From the cell containing the given text, extract its center point as (x, y) coordinate. 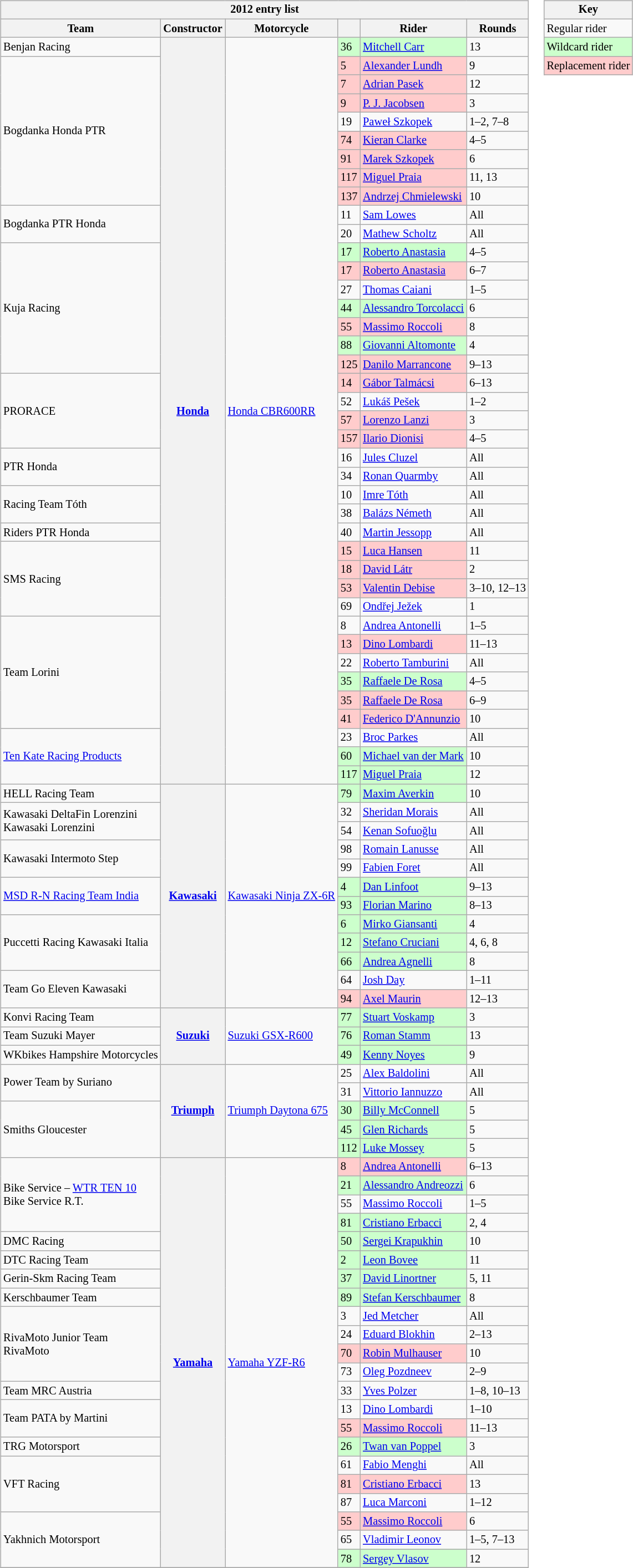
27 (349, 289)
Stefano Cruciani (413, 943)
98 (349, 849)
Honda CBR600RR (282, 411)
Sergey Vlasov (413, 1559)
23 (349, 737)
Mathew Scholtz (413, 234)
Kerschbaumer Team (80, 1297)
33 (349, 1391)
Riders PTR Honda (80, 532)
79 (349, 793)
1–11 (498, 980)
73 (349, 1372)
Wildcard rider (589, 47)
60 (349, 756)
Kawasaki Ninja ZX-6R (282, 896)
89 (349, 1297)
Paweł Szkopek (413, 122)
26 (349, 1447)
Federico D'Annunzio (413, 719)
Marek Szkopek (413, 159)
Luca Marconi (413, 1503)
Sergei Krapukhin (413, 1241)
Key (589, 10)
Stuart Voskamp (413, 1017)
8–13 (498, 905)
Roman Stamm (413, 1036)
Andrzej Chmielewski (413, 196)
Billy McConnell (413, 1111)
54 (349, 831)
Puccetti Racing Kawasaki Italia (80, 943)
Triumph (193, 1111)
Kenan Sofuoğlu (413, 831)
Sheridan Morais (413, 812)
Broc Parkes (413, 737)
P. J. Jacobsen (413, 103)
74 (349, 140)
Yves Polzer (413, 1391)
6–9 (498, 700)
38 (349, 513)
MSD R-N Racing Team India (80, 896)
31 (349, 1092)
SMS Racing (80, 579)
Mirko Giansanti (413, 924)
PRORACE (80, 411)
49 (349, 1055)
1–8, 10–13 (498, 1391)
Florian Marino (413, 905)
Dan Linfoot (413, 887)
Andrea Agnelli (413, 961)
Triumph Daytona 675 (282, 1111)
Maxim Averkin (413, 793)
Suzuki GSX-R600 (282, 1036)
Ronan Quarmby (413, 476)
DTC Racing Team (80, 1260)
Thomas Caiani (413, 289)
99 (349, 868)
Roberto Tamburini (413, 663)
Sam Lowes (413, 215)
Valentin Debise (413, 588)
Fabio Menghi (413, 1465)
22 (349, 663)
Rider (413, 28)
TRG Motorsport (80, 1447)
94 (349, 999)
15 (349, 551)
53 (349, 588)
Jules Cluzel (413, 457)
Kawasaki (193, 896)
41 (349, 719)
PTR Honda (80, 467)
1–12 (498, 1503)
Honda (193, 411)
Bogdanka Honda PTR (80, 131)
Luca Hansen (413, 551)
DMC Racing (80, 1241)
78 (349, 1559)
157 (349, 439)
Bogdanka PTR Honda (80, 224)
Team MRC Austria (80, 1391)
21 (349, 1185)
91 (349, 159)
7 (349, 84)
Luke Mossey (413, 1148)
40 (349, 532)
HELL Racing Team (80, 793)
16 (349, 457)
Yakhnich Motorsport (80, 1540)
1–2 (498, 401)
70 (349, 1353)
Constructor (193, 28)
Team Lorini (80, 672)
Balázs Németh (413, 513)
David Linortner (413, 1279)
76 (349, 1036)
30 (349, 1111)
34 (349, 476)
5, 11 (498, 1279)
Team Suzuki Mayer (80, 1036)
Alex Baldolini (413, 1073)
Romain Lanusse (413, 849)
20 (349, 234)
44 (349, 308)
64 (349, 980)
Team Go Eleven Kawasaki (80, 989)
Lukáš Pešek (413, 401)
Imre Tóth (413, 495)
Josh Day (413, 980)
Glen Richards (413, 1129)
1–5, 7–13 (498, 1540)
24 (349, 1335)
Vittorio Iannuzzo (413, 1092)
137 (349, 196)
Kawasaki DeltaFin LorenziniKawasaki Lorenzini (80, 822)
David Látr (413, 569)
Benjan Racing (80, 47)
19 (349, 122)
77 (349, 1017)
69 (349, 607)
Twan van Poppel (413, 1447)
Kenny Noyes (413, 1055)
Yamaha YZF-R6 (282, 1362)
Replacement rider (589, 66)
36 (349, 47)
RivaMoto Junior TeamRivaMoto (80, 1344)
Team PATA by Martini (80, 1418)
45 (349, 1129)
Ilario Dionisi (413, 439)
1–2, 7–8 (498, 122)
Gábor Talmácsi (413, 383)
Yamaha (193, 1362)
Michael van der Mark (413, 756)
2012 entry list (264, 10)
Axel Maurin (413, 999)
50 (349, 1241)
Kuja Racing (80, 308)
18 (349, 569)
6–7 (498, 271)
Lorenzo Lanzi (413, 420)
Ten Kate Racing Products (80, 756)
12–13 (498, 999)
Racing Team Tóth (80, 505)
Stefan Kerschbaumer (413, 1297)
52 (349, 401)
Regular rider (589, 28)
4, 6, 8 (498, 943)
Alessandro Andreozzi (413, 1185)
Suzuki (193, 1036)
Giovanni Altomonte (413, 345)
Kawasaki Intermoto Step (80, 858)
Smiths Gloucester (80, 1129)
Gerin-Skm Racing Team (80, 1279)
2–13 (498, 1335)
1 (498, 607)
1–10 (498, 1409)
VFT Racing (80, 1484)
2, 4 (498, 1223)
Eduard Blokhin (413, 1335)
57 (349, 420)
Bike Service – WTR TEN 10Bike Service R.T. (80, 1194)
Danilo Marrancone (413, 364)
Robin Mulhauser (413, 1353)
3–10, 12–13 (498, 588)
11, 13 (498, 178)
Konvi Racing Team (80, 1017)
Motorcycle (282, 28)
2–9 (498, 1372)
Rounds (498, 28)
Oleg Pozdneev (413, 1372)
93 (349, 905)
WKbikes Hampshire Motorcycles (80, 1055)
Kieran Clarke (413, 140)
66 (349, 961)
Ondřej Ježek (413, 607)
Leon Bovee (413, 1260)
Vladimir Leonov (413, 1540)
125 (349, 364)
Adrian Pasek (413, 84)
37 (349, 1279)
32 (349, 812)
14 (349, 383)
112 (349, 1148)
25 (349, 1073)
Fabien Foret (413, 868)
65 (349, 1540)
Alessandro Torcolacci (413, 308)
61 (349, 1465)
Team (80, 28)
Alexander Lundh (413, 66)
87 (349, 1503)
88 (349, 345)
Power Team by Suriano (80, 1082)
Martin Jessopp (413, 532)
Jed Metcher (413, 1316)
Mitchell Carr (413, 47)
